Identify which cell holds the provided text, then report its [X, Y] central coordinate. 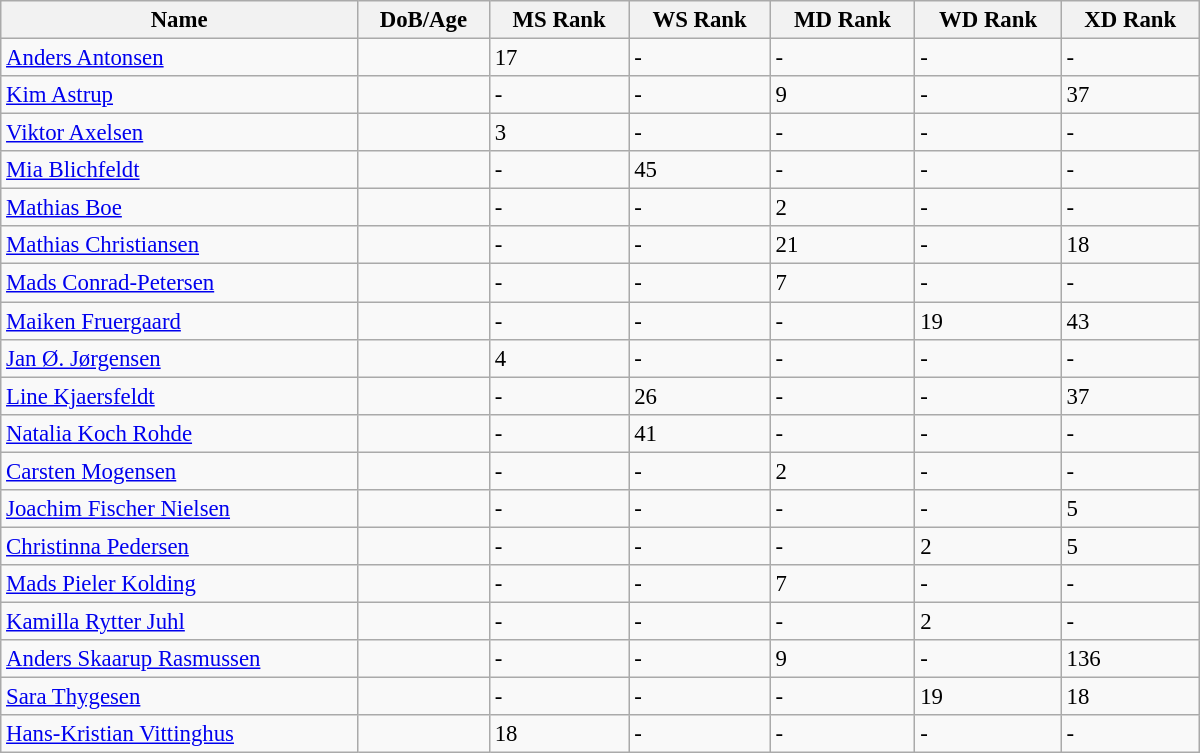
Christinna Pedersen [180, 546]
3 [559, 133]
WS Rank [700, 20]
Mia Blichfeldt [180, 170]
DoB/Age [424, 20]
26 [700, 396]
Natalia Koch Rohde [180, 433]
Kamilla Rytter Juhl [180, 621]
Mads Pieler Kolding [180, 584]
45 [700, 170]
Carsten Mogensen [180, 471]
Line Kjaersfeldt [180, 396]
17 [559, 58]
WD Rank [988, 20]
XD Rank [1130, 20]
Jan Ø. Jørgensen [180, 358]
Mathias Christiansen [180, 245]
MS Rank [559, 20]
Mads Conrad-Petersen [180, 283]
Mathias Boe [180, 208]
21 [842, 245]
136 [1130, 659]
Sara Thygesen [180, 697]
Anders Skaarup Rasmussen [180, 659]
Viktor Axelsen [180, 133]
41 [700, 433]
4 [559, 358]
MD Rank [842, 20]
Name [180, 20]
Hans-Kristian Vittinghus [180, 734]
Anders Antonsen [180, 58]
Joachim Fischer Nielsen [180, 509]
Maiken Fruergaard [180, 321]
Kim Astrup [180, 95]
43 [1130, 321]
